Locate the cell with the specified text and output its [X, Y] center coordinate. 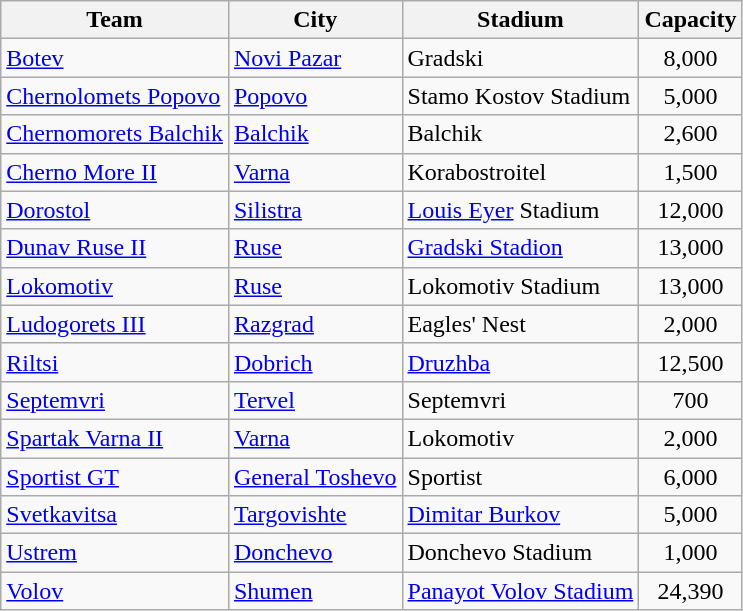
Targovishte [315, 515]
Capacity [690, 20]
Dorostol [115, 210]
Volov [115, 591]
Louis Eyer Stadium [520, 210]
Popovo [315, 96]
Razgrad [315, 324]
Dimitar Burkov [520, 515]
Gradski [520, 58]
Donchevo [315, 553]
12,500 [690, 362]
Riltsi [115, 362]
Sportist GT [115, 477]
Dobrich [315, 362]
Shumen [315, 591]
Chernolomets Popovo [115, 96]
Lokomotiv Stadium [520, 286]
Druzhba [520, 362]
Stamo Kostov Stadium [520, 96]
Svetkavitsa [115, 515]
2,600 [690, 134]
Korabostroitel [520, 172]
Donchevo Stadium [520, 553]
1,000 [690, 553]
6,000 [690, 477]
700 [690, 400]
12,000 [690, 210]
Dunav Ruse II [115, 248]
1,500 [690, 172]
Eagles' Nest [520, 324]
Panayot Volov Stadium [520, 591]
Sportist [520, 477]
Cherno More II [115, 172]
City [315, 20]
24,390 [690, 591]
Silistra [315, 210]
Novi Pazar [315, 58]
Stadium [520, 20]
Tervel [315, 400]
General Toshevo [315, 477]
Ludogorets III [115, 324]
Gradski Stadion [520, 248]
Spartak Varna II [115, 438]
Chernomorets Balchik [115, 134]
Ustrem [115, 553]
Botev [115, 58]
8,000 [690, 58]
Team [115, 20]
